Capture the cell that displays the provided text and extract its (x, y) central coordinate. 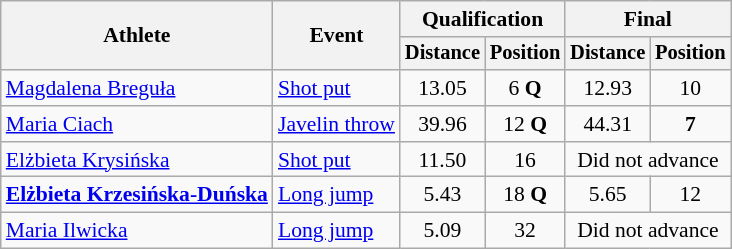
5.65 (608, 195)
11.50 (442, 160)
6 Q (525, 88)
32 (525, 231)
39.96 (442, 124)
44.31 (608, 124)
16 (525, 160)
Qualification (482, 19)
Maria Ilwicka (137, 231)
5.09 (442, 231)
12.93 (608, 88)
Magdalena Breguła (137, 88)
Javelin throw (336, 124)
Elżbieta Krysińska (137, 160)
12 (690, 195)
Maria Ciach (137, 124)
5.43 (442, 195)
Athlete (137, 36)
Elżbieta Krzesińska-Duńska (137, 195)
Final (648, 19)
10 (690, 88)
7 (690, 124)
18 Q (525, 195)
12 Q (525, 124)
13.05 (442, 88)
Event (336, 36)
